Output the [x, y] coordinate of the center of the cell containing the given text.  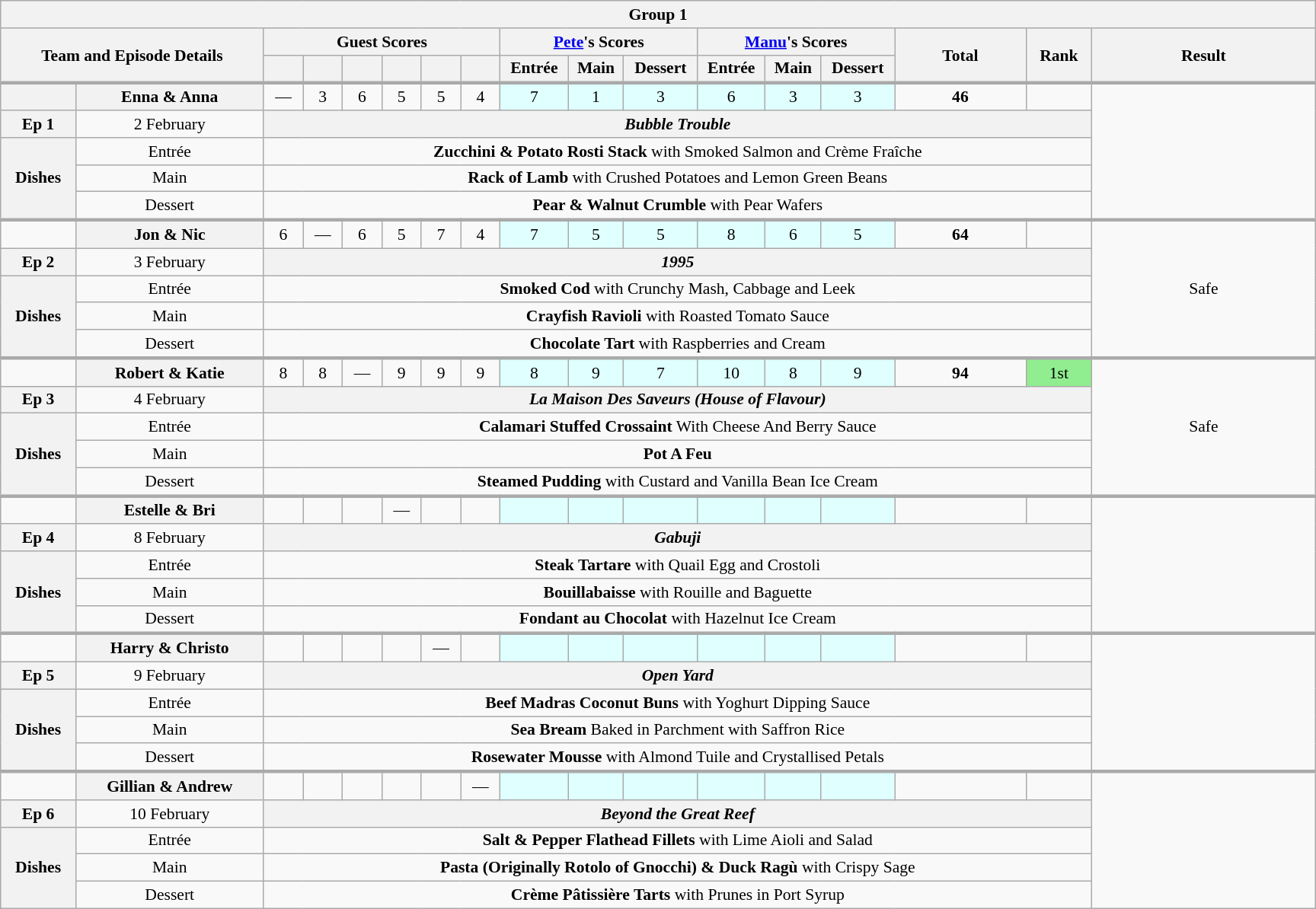
94 [961, 372]
4 February [169, 400]
La Maison Des Saveurs (House of Flavour) [678, 400]
9 February [169, 676]
8 February [169, 538]
Total [961, 56]
10 [731, 372]
Team and Episode Details [133, 56]
Ep 4 [38, 538]
Bubble Trouble [678, 124]
Group 1 [658, 14]
1 [596, 97]
3 February [169, 262]
Enna & Anna [169, 97]
Steak Tartare with Quail Egg and Crostoli [678, 565]
Bouillabaisse with Rouille and Baguette [678, 592]
Result [1204, 56]
Open Yard [678, 676]
Manu's Scores [797, 42]
Ep 2 [38, 262]
Pasta (Originally Rotolo of Gnocchi) & Duck Ragù with Crispy Sage [678, 868]
Jon & Nic [169, 234]
Pot A Feu [678, 454]
Crème Pâtissière Tarts with Prunes in Port Syrup [678, 895]
Rosewater Mousse with Almond Tuile and Crystallised Petals [678, 758]
Salt & Pepper Flathead Fillets with Lime Aioli and Salad [678, 840]
Chocolate Tart with Raspberries and Cream [678, 344]
2 February [169, 124]
Guest Scores [382, 42]
Sea Bream Baked in Parchment with Saffron Rice [678, 730]
10 February [169, 814]
Pete's Scores [599, 42]
Calamari Stuffed Crossaint With Cheese And Berry Sauce [678, 427]
Ep 1 [38, 124]
Ep 5 [38, 676]
Zucchini & Potato Rosti Stack with Smoked Salmon and Crème Fraîche [678, 151]
Ep 6 [38, 814]
Ep 3 [38, 400]
46 [961, 97]
Gillian & Andrew [169, 786]
Gabuji [678, 538]
1995 [678, 262]
Steamed Pudding with Custard and Vanilla Bean Ice Cream [678, 481]
Beyond the Great Reef [678, 814]
64 [961, 234]
Fondant au Chocolat with Hazelnut Ice Cream [678, 620]
Crayfish Ravioli with Roasted Tomato Sauce [678, 317]
Harry & Christo [169, 649]
Robert & Katie [169, 372]
Estelle & Bri [169, 510]
Rack of Lamb with Crushed Potatoes and Lemon Green Beans [678, 178]
Rank [1059, 56]
Pear & Walnut Crumble with Pear Wafers [678, 206]
Beef Madras Coconut Buns with Yoghurt Dipping Sauce [678, 703]
1st [1059, 372]
Smoked Cod with Crunchy Mash, Cabbage and Leek [678, 289]
